Output the [x, y] coordinate of the center of the cell containing the given text.  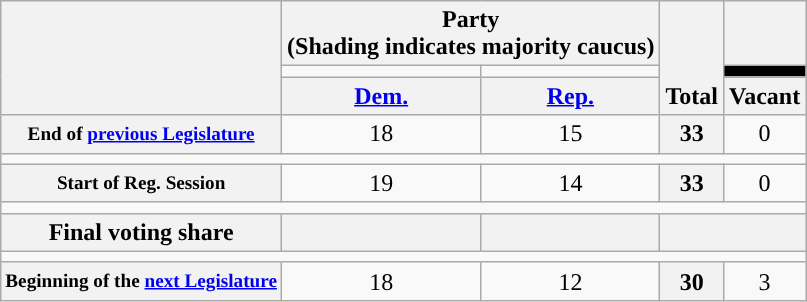
12 [570, 281]
End of previous Legislature [142, 134]
30 [692, 281]
Vacant [764, 96]
Dem. [382, 96]
Rep. [570, 96]
19 [382, 183]
Start of Reg. Session [142, 183]
14 [570, 183]
Total [692, 58]
Party (Shading indicates majority caucus) [471, 34]
Final voting share [142, 232]
15 [570, 134]
Beginning of the next Legislature [142, 281]
3 [764, 281]
